For the text-containing cell, return its midpoint in (x, y) coordinate format. 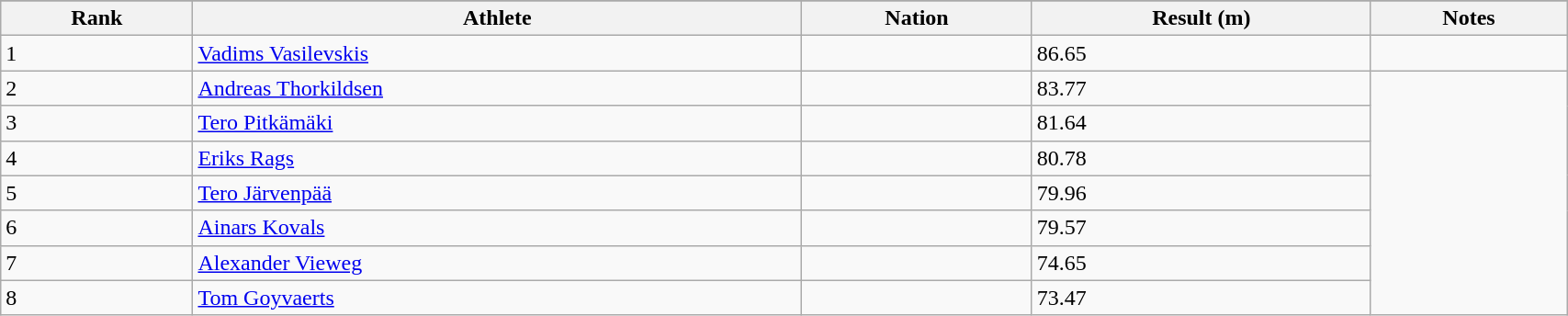
Tero Pitkämäki (498, 123)
81.64 (1201, 123)
Tom Goyvaerts (498, 298)
1 (97, 53)
Vadims Vasilevskis (498, 53)
74.65 (1201, 263)
8 (97, 298)
86.65 (1201, 53)
4 (97, 158)
79.57 (1201, 228)
3 (97, 123)
5 (97, 193)
Nation (917, 18)
6 (97, 228)
Eriks Rags (498, 158)
2 (97, 88)
Rank (97, 18)
Athlete (498, 18)
73.47 (1201, 298)
Ainars Kovals (498, 228)
83.77 (1201, 88)
Andreas Thorkildsen (498, 88)
Alexander Vieweg (498, 263)
80.78 (1201, 158)
79.96 (1201, 193)
Tero Järvenpää (498, 193)
Result (m) (1201, 18)
7 (97, 263)
Notes (1468, 18)
